Output the (x, y) coordinate of the center of the cell containing the given text.  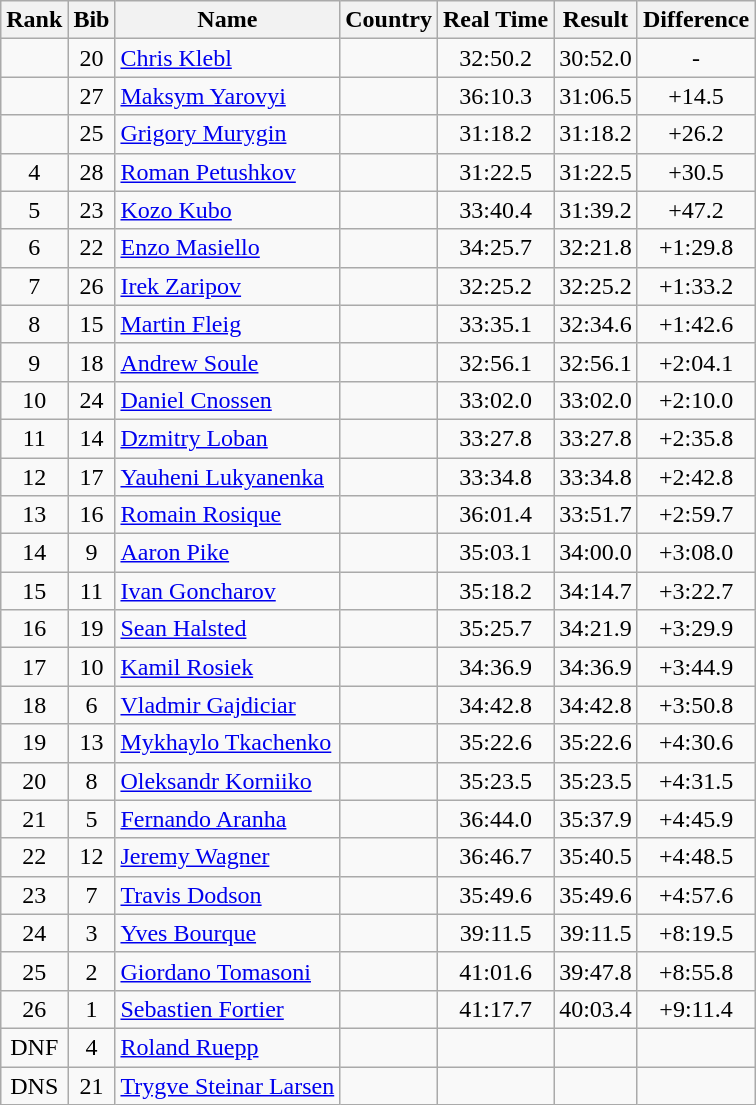
+30.5 (696, 172)
Vladmir Gajdiciar (228, 705)
Yauheni Lukyanenka (228, 477)
Enzo Masiello (228, 248)
36:46.7 (495, 857)
+1:29.8 (696, 248)
+2:04.1 (696, 362)
+3:50.8 (696, 705)
Dzmitry Loban (228, 438)
Roman Petushkov (228, 172)
Trygve Steinar Larsen (228, 1085)
+4:57.6 (696, 895)
Chris Klebl (228, 58)
+2:35.8 (696, 438)
Result (596, 20)
32:21.8 (596, 248)
40:03.4 (596, 1009)
Roland Ruepp (228, 1047)
27 (92, 96)
+3:44.9 (696, 667)
33:35.1 (495, 324)
Romain Rosique (228, 515)
Yves Bourque (228, 933)
Grigory Murygin (228, 134)
34:14.7 (596, 591)
Country (389, 20)
36:01.4 (495, 515)
+2:59.7 (696, 515)
41:17.7 (495, 1009)
39:47.8 (596, 971)
28 (92, 172)
DNF (34, 1047)
30:52.0 (596, 58)
32:50.2 (495, 58)
DNS (34, 1085)
+4:45.9 (696, 819)
34:21.9 (596, 629)
Sean Halsted (228, 629)
35:37.9 (596, 819)
Giordano Tomasoni (228, 971)
- (696, 58)
Daniel Cnossen (228, 400)
Martin Fleig (228, 324)
Andrew Soule (228, 362)
Kamil Rosiek (228, 667)
+47.2 (696, 210)
41:01.6 (495, 971)
+26.2 (696, 134)
+8:19.5 (696, 933)
31:06.5 (596, 96)
36:10.3 (495, 96)
Mykhaylo Tkachenko (228, 743)
+14.5 (696, 96)
Travis Dodson (228, 895)
Aaron Pike (228, 553)
36:44.0 (495, 819)
Kozo Kubo (228, 210)
Maksym Yarovyi (228, 96)
32:34.6 (596, 324)
Ivan Goncharov (228, 591)
33:40.4 (495, 210)
+1:42.6 (696, 324)
31:39.2 (596, 210)
Bib (92, 20)
+1:33.2 (696, 286)
Difference (696, 20)
+4:31.5 (696, 781)
Irek Zaripov (228, 286)
Real Time (495, 20)
35:40.5 (596, 857)
Rank (34, 20)
Jeremy Wagner (228, 857)
33:51.7 (596, 515)
Oleksandr Korniiko (228, 781)
+3:22.7 (696, 591)
Name (228, 20)
+3:08.0 (696, 553)
+2:10.0 (696, 400)
35:03.1 (495, 553)
+3:29.9 (696, 629)
+4:48.5 (696, 857)
+9:11.4 (696, 1009)
34:00.0 (596, 553)
Fernando Aranha (228, 819)
+4:30.6 (696, 743)
Sebastien Fortier (228, 1009)
35:25.7 (495, 629)
1 (92, 1009)
+2:42.8 (696, 477)
34:25.7 (495, 248)
35:18.2 (495, 591)
3 (92, 933)
2 (92, 971)
+8:55.8 (696, 971)
